For the text-containing cell, return its midpoint in [X, Y] coordinate format. 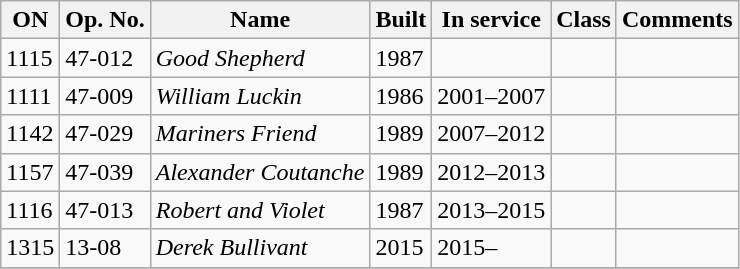
1315 [30, 248]
Class [584, 20]
47-009 [105, 96]
Robert and Violet [260, 210]
2013–2015 [492, 210]
Mariners Friend [260, 134]
2012–2013 [492, 172]
Good Shepherd [260, 58]
1986 [401, 96]
Name [260, 20]
ON [30, 20]
2001–2007 [492, 96]
47-013 [105, 210]
13-08 [105, 248]
1115 [30, 58]
47-012 [105, 58]
47-039 [105, 172]
2015 [401, 248]
In service [492, 20]
Derek Bullivant [260, 248]
1142 [30, 134]
Alexander Coutanche [260, 172]
Comments [677, 20]
1116 [30, 210]
Op. No. [105, 20]
Built [401, 20]
47-029 [105, 134]
William Luckin [260, 96]
1111 [30, 96]
1157 [30, 172]
2007–2012 [492, 134]
2015– [492, 248]
